Detect which cell encompasses the target text, then output its (x, y) center coordinate. 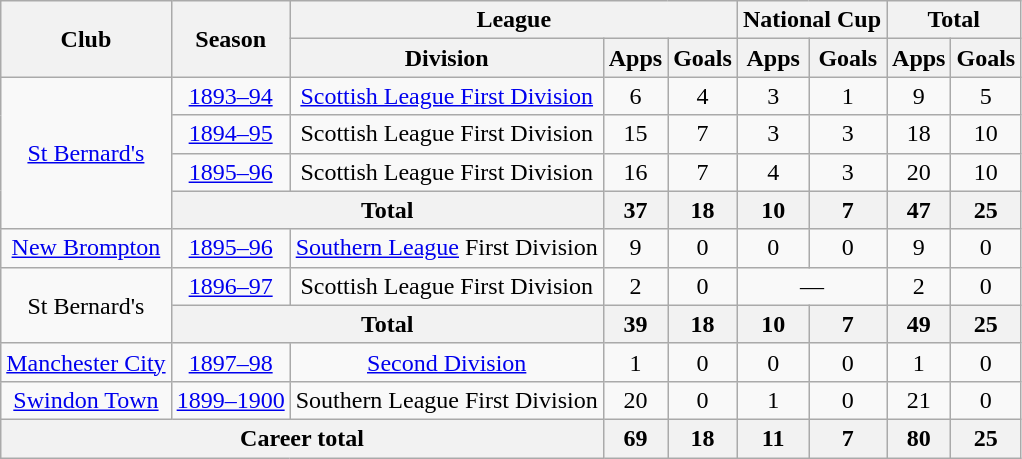
6 (635, 96)
1899–1900 (230, 400)
16 (635, 172)
21 (919, 400)
1896–97 (230, 286)
Season (230, 39)
— (812, 286)
47 (919, 210)
League (514, 20)
1894–95 (230, 134)
80 (919, 438)
69 (635, 438)
Second Division (446, 362)
5 (986, 96)
Division (446, 58)
1897–98 (230, 362)
39 (635, 324)
49 (919, 324)
New Brompton (86, 248)
Manchester City (86, 362)
Club (86, 39)
Career total (302, 438)
11 (773, 438)
National Cup (812, 20)
37 (635, 210)
15 (635, 134)
Swindon Town (86, 400)
1893–94 (230, 96)
